From the cell containing the given text, extract its center point as (X, Y) coordinate. 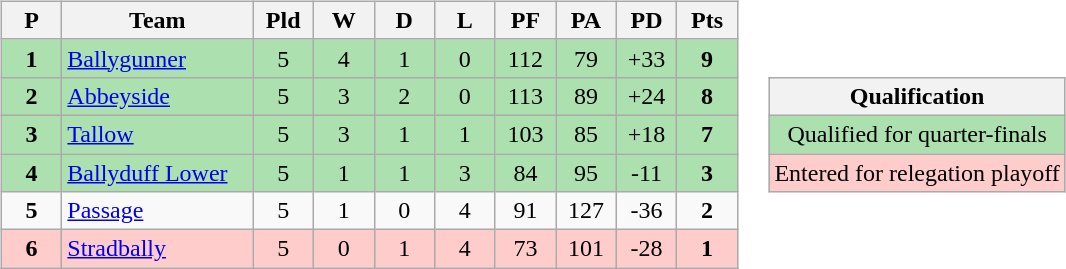
91 (526, 211)
Stradbally (158, 249)
Tallow (158, 134)
Ballygunner (158, 58)
101 (586, 249)
-28 (646, 249)
Team (158, 20)
7 (708, 134)
84 (526, 173)
103 (526, 134)
8 (708, 96)
+18 (646, 134)
Qualification (918, 96)
Ballyduff Lower (158, 173)
PF (526, 20)
Entered for relegation playoff (918, 173)
+33 (646, 58)
Pts (708, 20)
112 (526, 58)
95 (586, 173)
85 (586, 134)
6 (32, 249)
113 (526, 96)
P (32, 20)
Passage (158, 211)
79 (586, 58)
73 (526, 249)
Abbeyside (158, 96)
D (404, 20)
W (344, 20)
+24 (646, 96)
L (466, 20)
Pld (284, 20)
-11 (646, 173)
89 (586, 96)
Qualified for quarter-finals (918, 134)
PD (646, 20)
127 (586, 211)
9 (708, 58)
-36 (646, 211)
PA (586, 20)
